Scan for the cell matching the given text and deliver its (x, y) coordinate at center. 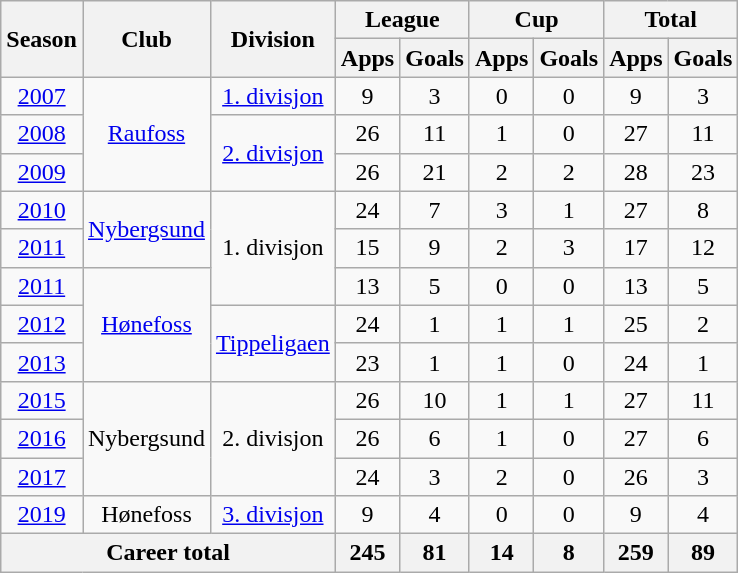
Tippeligaen (272, 343)
2017 (42, 477)
Career total (168, 553)
League (402, 20)
15 (367, 248)
10 (435, 400)
2013 (42, 362)
Cup (536, 20)
Raufoss (146, 134)
2009 (42, 172)
Division (272, 39)
21 (435, 172)
2010 (42, 210)
Club (146, 39)
2012 (42, 324)
14 (501, 553)
Total (671, 20)
2015 (42, 400)
28 (636, 172)
2008 (42, 134)
259 (636, 553)
89 (703, 553)
2019 (42, 515)
2016 (42, 438)
3. divisjon (272, 515)
Season (42, 39)
81 (435, 553)
12 (703, 248)
25 (636, 324)
2007 (42, 96)
245 (367, 553)
17 (636, 248)
7 (435, 210)
